From the cell containing the given text, extract its center point as (x, y) coordinate. 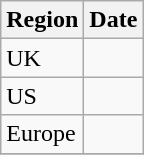
Europe (42, 134)
US (42, 96)
UK (42, 58)
Date (114, 20)
Region (42, 20)
